Locate the cell with the specified text and output its (x, y) center coordinate. 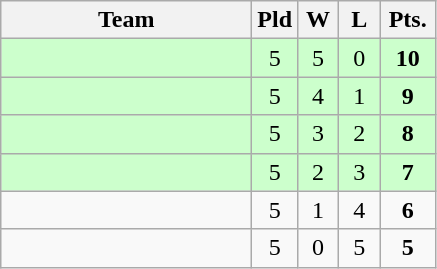
7 (408, 172)
W (318, 20)
9 (408, 96)
10 (408, 58)
Pld (275, 20)
6 (408, 210)
8 (408, 134)
Pts. (408, 20)
L (360, 20)
Team (126, 20)
